Identify which cell holds the provided text, then report its (X, Y) central coordinate. 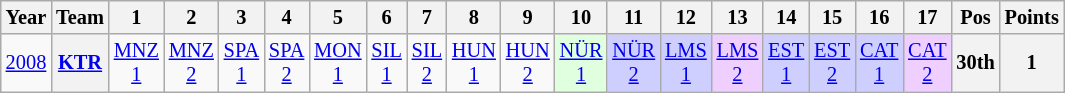
CAT1 (879, 63)
30th (975, 63)
5 (338, 17)
7 (427, 17)
6 (386, 17)
CAT2 (927, 63)
SIL2 (427, 63)
LMS2 (738, 63)
12 (686, 17)
SIL1 (386, 63)
17 (927, 17)
HUN2 (528, 63)
Pos (975, 17)
Year (26, 17)
MON1 (338, 63)
MNZ1 (136, 63)
Team (80, 17)
SPA2 (286, 63)
2008 (26, 63)
SPA1 (242, 63)
4 (286, 17)
KTR (80, 63)
Points (1032, 17)
EST2 (832, 63)
9 (528, 17)
3 (242, 17)
EST1 (786, 63)
NÜR1 (582, 63)
NÜR2 (634, 63)
15 (832, 17)
13 (738, 17)
10 (582, 17)
16 (879, 17)
11 (634, 17)
8 (474, 17)
LMS1 (686, 63)
14 (786, 17)
2 (192, 17)
MNZ2 (192, 63)
HUN1 (474, 63)
